Find where the given text appears and provide that cell's center as (X, Y) coordinate. 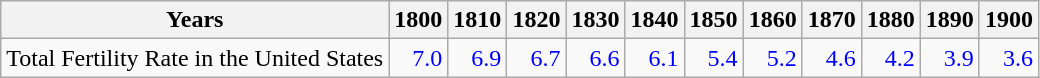
1840 (654, 20)
Total Fertility Rate in the United States (195, 58)
5.2 (772, 58)
1880 (890, 20)
6.9 (478, 58)
1810 (478, 20)
7.0 (418, 58)
1830 (596, 20)
6.1 (654, 58)
1800 (418, 20)
4.6 (832, 58)
4.2 (890, 58)
1860 (772, 20)
6.6 (596, 58)
1900 (1008, 20)
3.6 (1008, 58)
1850 (714, 20)
Years (195, 20)
6.7 (536, 58)
1870 (832, 20)
1820 (536, 20)
3.9 (950, 58)
5.4 (714, 58)
1890 (950, 20)
